Determine the (x, y) coordinate at the center of the cell enclosing the given text.  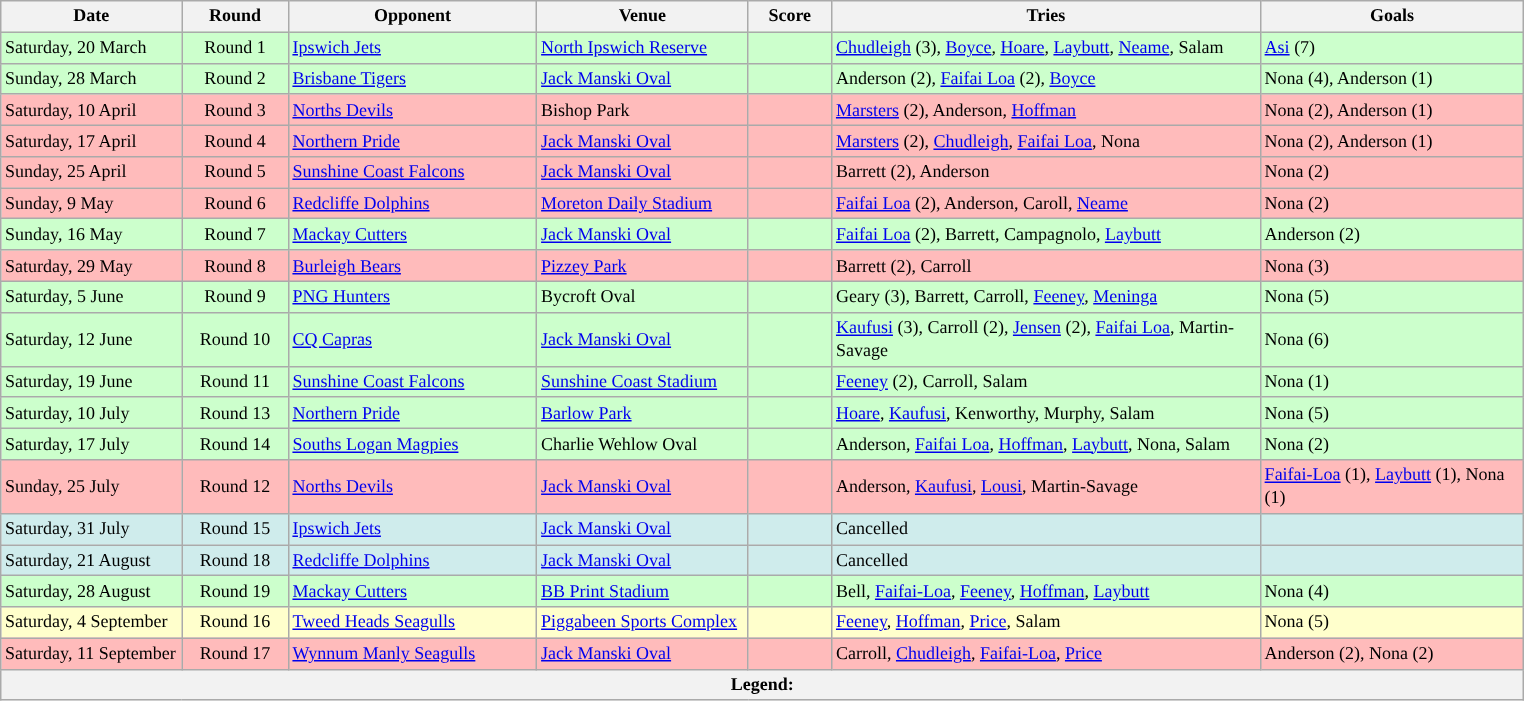
Chudleigh (3), Boyce, Hoare, Laybutt, Neame, Salam (1046, 48)
Round 3 (235, 110)
Anderson, Kaufusi, Lousi, Martin-Savage (1046, 487)
Round (235, 16)
Saturday, 28 August (92, 592)
Nona (3) (1392, 266)
Marsters (2), Chudleigh, Faifai Loa, Nona (1046, 140)
Saturday, 10 July (92, 412)
Saturday, 17 July (92, 444)
Anderson, Faifai Loa, Hoffman, Laybutt, Nona, Salam (1046, 444)
Sunday, 25 April (92, 172)
Round 16 (235, 622)
Round 9 (235, 296)
Bell, Faifai-Loa, Feeney, Hoffman, Laybutt (1046, 592)
Sunday, 28 March (92, 78)
Nona (4), Anderson (1) (1392, 78)
Geary (3), Barrett, Carroll, Feeney, Meninga (1046, 296)
Wynnum Manly Seagulls (412, 654)
Round 17 (235, 654)
Brisbane Tigers (412, 78)
Saturday, 31 July (92, 528)
Saturday, 11 September (92, 654)
Charlie Wehlow Oval (642, 444)
Piggabeen Sports Complex (642, 622)
Saturday, 4 September (92, 622)
Saturday, 20 March (92, 48)
Bycroft Oval (642, 296)
Faifai Loa (2), Barrett, Campagnolo, Laybutt (1046, 234)
Round 14 (235, 444)
Souths Logan Magpies (412, 444)
Feeney, Hoffman, Price, Salam (1046, 622)
Venue (642, 16)
Round 19 (235, 592)
Burleigh Bears (412, 266)
Nona (1) (1392, 382)
Faifai Loa (2), Anderson, Caroll, Neame (1046, 204)
Saturday, 12 June (92, 339)
Tweed Heads Seagulls (412, 622)
Sunday, 9 May (92, 204)
Saturday, 17 April (92, 140)
Round 2 (235, 78)
Score (790, 16)
North Ipswich Reserve (642, 48)
BB Print Stadium (642, 592)
Round 12 (235, 487)
Round 11 (235, 382)
Bishop Park (642, 110)
Nona (6) (1392, 339)
Goals (1392, 16)
Round 15 (235, 528)
Kaufusi (3), Carroll (2), Jensen (2), Faifai Loa, Martin-Savage (1046, 339)
Opponent (412, 16)
Hoare, Kaufusi, Kenworthy, Murphy, Salam (1046, 412)
Pizzey Park (642, 266)
Anderson (2), Nona (2) (1392, 654)
Asi (7) (1392, 48)
Saturday, 10 April (92, 110)
Date (92, 16)
Round 6 (235, 204)
Round 10 (235, 339)
Round 4 (235, 140)
Feeney (2), Carroll, Salam (1046, 382)
PNG Hunters (412, 296)
Barrett (2), Carroll (1046, 266)
Saturday, 21 August (92, 560)
Sunday, 16 May (92, 234)
Barlow Park (642, 412)
Moreton Daily Stadium (642, 204)
Barrett (2), Anderson (1046, 172)
Round 5 (235, 172)
Faifai-Loa (1), Laybutt (1), Nona (1) (1392, 487)
Saturday, 5 June (92, 296)
Round 1 (235, 48)
Anderson (2), Faifai Loa (2), Boyce (1046, 78)
Round 13 (235, 412)
Sunshine Coast Stadium (642, 382)
Anderson (2) (1392, 234)
Nona (4) (1392, 592)
Saturday, 29 May (92, 266)
Round 7 (235, 234)
Saturday, 19 June (92, 382)
CQ Capras (412, 339)
Carroll, Chudleigh, Faifai-Loa, Price (1046, 654)
Round 8 (235, 266)
Legend: (762, 684)
Tries (1046, 16)
Marsters (2), Anderson, Hoffman (1046, 110)
Round 18 (235, 560)
Sunday, 25 July (92, 487)
